Extract the [X, Y] coordinate from the center of the cell holding the provided text.  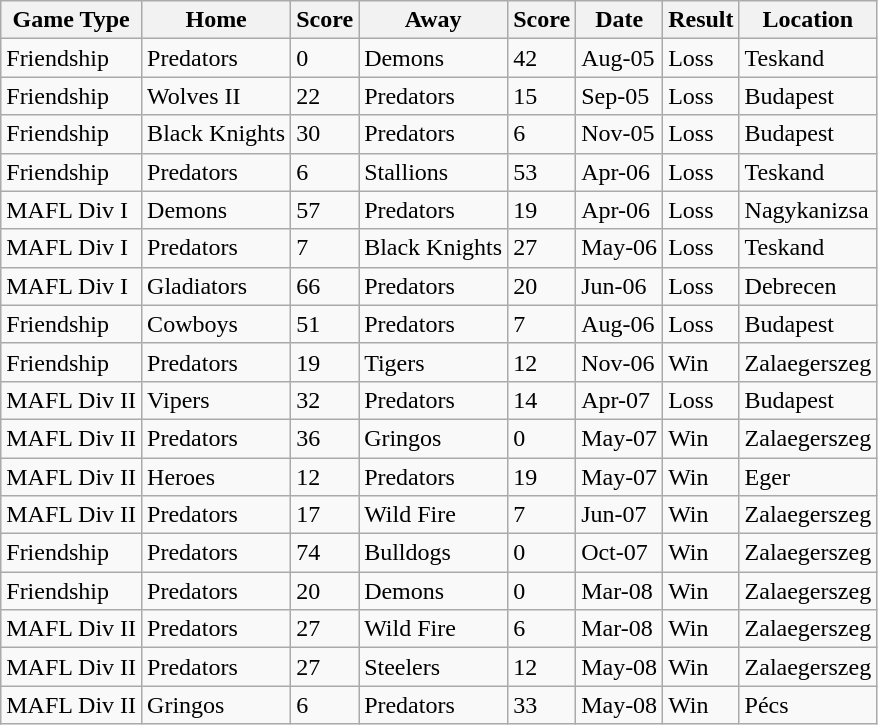
Eger [808, 477]
Vipers [216, 400]
14 [542, 400]
Aug-06 [620, 324]
51 [325, 324]
17 [325, 515]
Debrecen [808, 286]
Location [808, 20]
Date [620, 20]
Steelers [434, 667]
42 [542, 58]
32 [325, 400]
Stallions [434, 172]
Game Type [72, 20]
15 [542, 96]
Tigers [434, 362]
Home [216, 20]
May-06 [620, 248]
Jun-06 [620, 286]
Bulldogs [434, 553]
Result [701, 20]
Nov-06 [620, 362]
Apr-07 [620, 400]
Oct-07 [620, 553]
Jun-07 [620, 515]
Pécs [808, 705]
Nov-05 [620, 134]
Gladiators [216, 286]
57 [325, 210]
53 [542, 172]
Cowboys [216, 324]
33 [542, 705]
36 [325, 438]
74 [325, 553]
Sep-05 [620, 96]
Wolves II [216, 96]
Aug-05 [620, 58]
Away [434, 20]
66 [325, 286]
Nagykanizsa [808, 210]
30 [325, 134]
22 [325, 96]
Heroes [216, 477]
